Locate the cell with the specified text and output its [x, y] center coordinate. 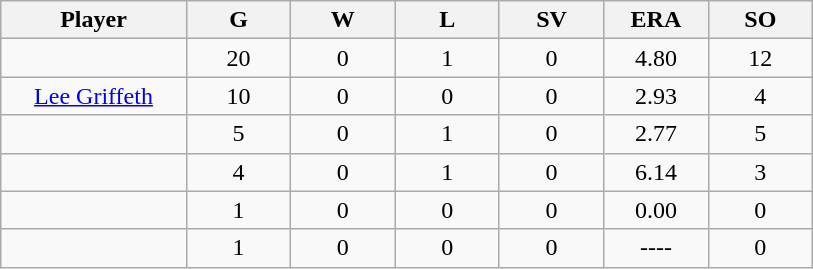
---- [656, 248]
L [447, 20]
ERA [656, 20]
20 [238, 58]
2.77 [656, 134]
Lee Griffeth [94, 96]
Player [94, 20]
SV [551, 20]
G [238, 20]
SO [760, 20]
10 [238, 96]
2.93 [656, 96]
W [343, 20]
12 [760, 58]
3 [760, 172]
0.00 [656, 210]
6.14 [656, 172]
4.80 [656, 58]
